Provide the (X, Y) coordinate of the cell's center where the given text is located.  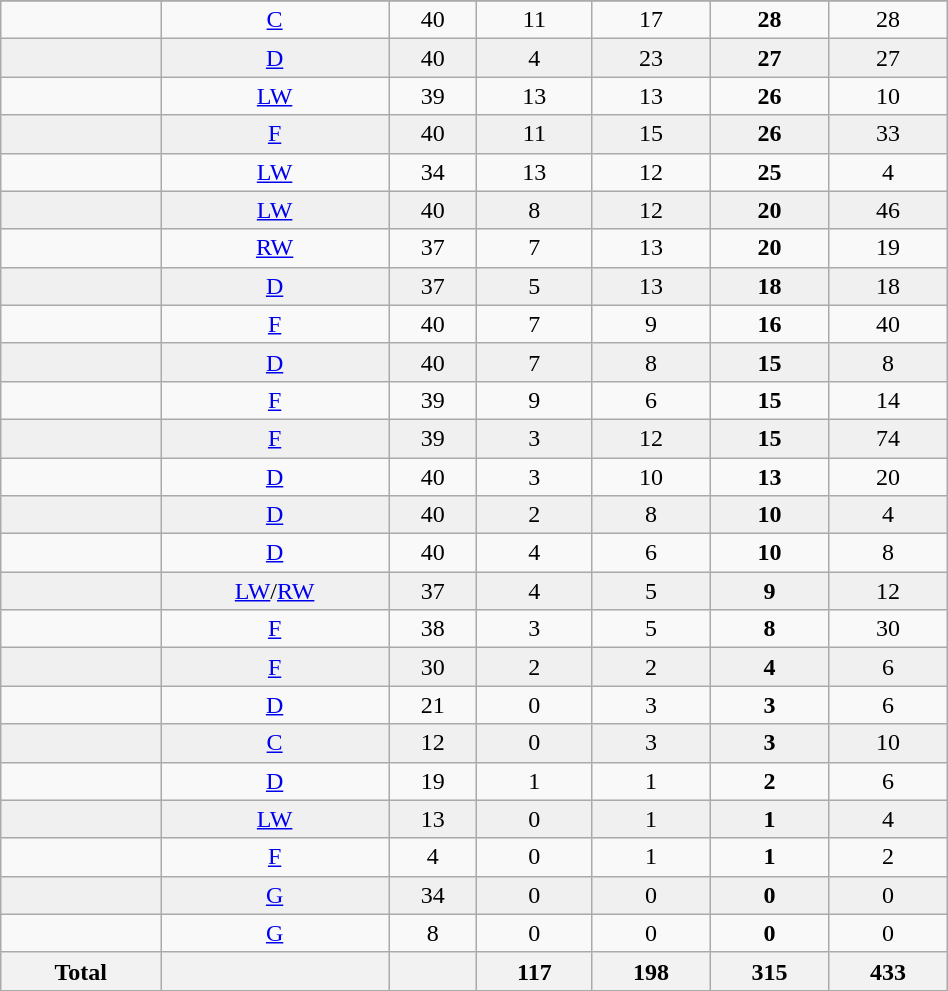
17 (651, 20)
14 (888, 400)
198 (651, 971)
315 (769, 971)
433 (888, 971)
16 (769, 324)
21 (433, 705)
74 (888, 438)
117 (534, 971)
33 (888, 134)
38 (433, 629)
Total (81, 971)
LW/RW (275, 591)
46 (888, 210)
RW (275, 248)
23 (651, 58)
25 (769, 172)
